From the cell containing the given text, extract its center point as [x, y] coordinate. 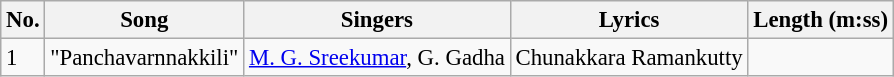
Singers [378, 20]
Lyrics [629, 20]
M. G. Sreekumar, G. Gadha [378, 58]
1 [23, 58]
Chunakkara Ramankutty [629, 58]
Length (m:ss) [820, 20]
No. [23, 20]
Song [144, 20]
"Panchavarnnakkili" [144, 58]
